Scan for the cell matching the given text and deliver its (X, Y) coordinate at center. 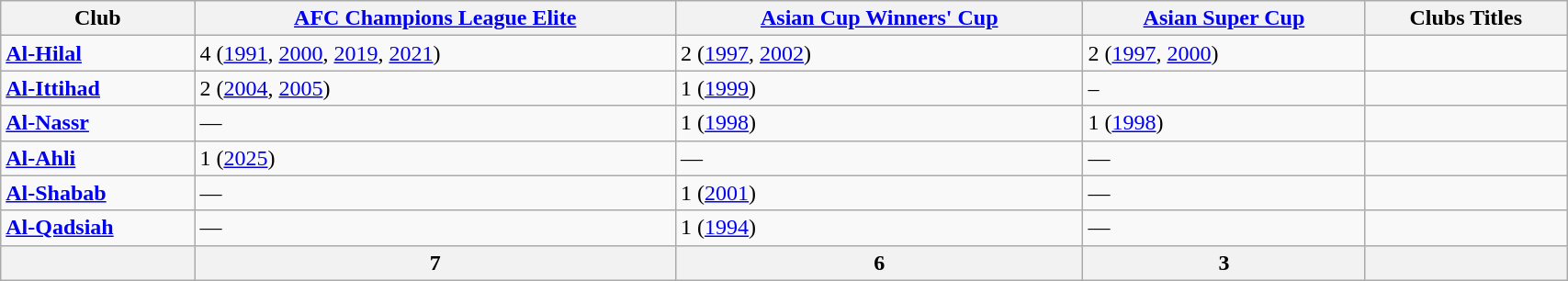
2 (1997, 2000) (1224, 53)
6 (880, 263)
3 (1224, 263)
Al-Ittihad (97, 88)
– (1224, 88)
Al-Hilal (97, 53)
1 (2001) (880, 193)
1 (2025) (435, 158)
AFC Champions League Elite (435, 18)
2 (1997, 2002) (880, 53)
Al-Ahli (97, 158)
Clubs Titles (1466, 18)
Asian Super Cup (1224, 18)
Al-Nassr (97, 123)
1 (1994) (880, 228)
7 (435, 263)
1 (1999) (880, 88)
2 (2004, 2005) (435, 88)
Al-Shabab (97, 193)
4 (1991, 2000, 2019, 2021) (435, 53)
Asian Cup Winners' Cup (880, 18)
Club (97, 18)
Al-Qadsiah (97, 228)
